Identify which cell holds the provided text, then report its [X, Y] central coordinate. 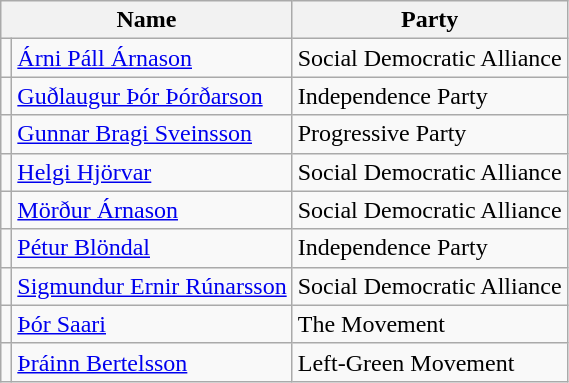
Gunnar Bragi Sveinsson [152, 134]
The Movement [430, 324]
Þráinn Bertelsson [152, 362]
Árni Páll Árnason [152, 58]
Progressive Party [430, 134]
Þór Saari [152, 324]
Guðlaugur Þór Þórðarson [152, 96]
Left-Green Movement [430, 362]
Helgi Hjörvar [152, 172]
Mörður Árnason [152, 210]
Party [430, 20]
Sigmundur Ernir Rúnarsson [152, 286]
Name [146, 20]
Pétur Blöndal [152, 248]
